Pinpoint the cell where the given text exists, returning its (X, Y) midpoint coordinate. 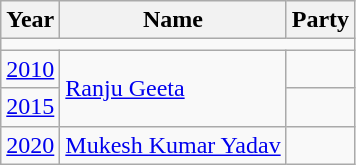
2020 (30, 145)
Year (30, 20)
2015 (30, 107)
2010 (30, 69)
Name (173, 20)
Mukesh Kumar Yadav (173, 145)
Party (320, 20)
Ranju Geeta (173, 88)
